Capture the cell that displays the provided text and extract its (X, Y) central coordinate. 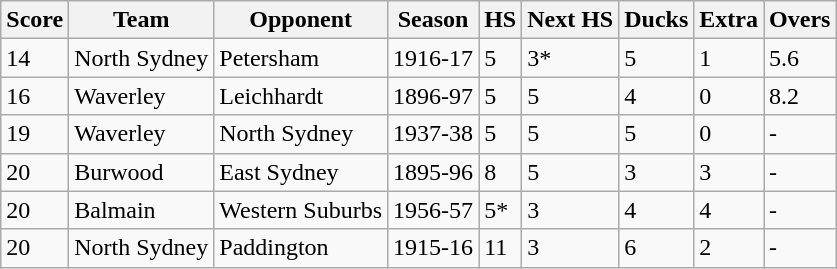
East Sydney (301, 172)
Ducks (656, 20)
Opponent (301, 20)
Burwood (142, 172)
1956-57 (434, 210)
HS (500, 20)
Leichhardt (301, 96)
Extra (729, 20)
8 (500, 172)
1896-97 (434, 96)
1915-16 (434, 248)
Next HS (570, 20)
Petersham (301, 58)
2 (729, 248)
1916-17 (434, 58)
Team (142, 20)
6 (656, 248)
Paddington (301, 248)
Season (434, 20)
11 (500, 248)
3* (570, 58)
Western Suburbs (301, 210)
14 (35, 58)
1 (729, 58)
1895-96 (434, 172)
Overs (800, 20)
1937-38 (434, 134)
16 (35, 96)
5* (500, 210)
8.2 (800, 96)
Balmain (142, 210)
Score (35, 20)
19 (35, 134)
5.6 (800, 58)
